Find where the given text appears and provide that cell's center as [X, Y] coordinate. 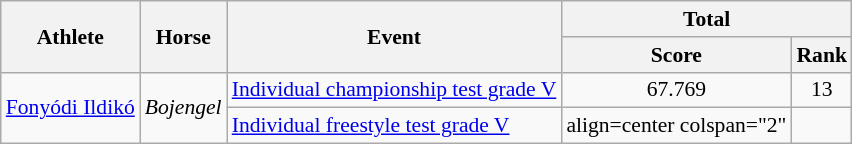
Athlete [70, 36]
Rank [822, 55]
Fonyódi Ildikó [70, 108]
align=center colspan="2" [676, 126]
13 [822, 90]
Event [394, 36]
Bojengel [184, 108]
Total [706, 19]
Individual championship test grade V [394, 90]
67.769 [676, 90]
Horse [184, 36]
Individual freestyle test grade V [394, 126]
Score [676, 55]
